Search for the cell housing the specified text and yield its [x, y] center coordinate. 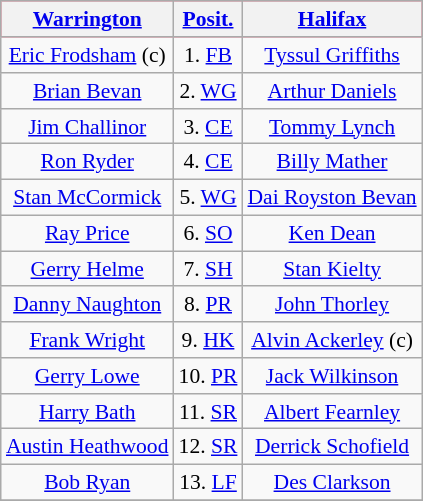
5. WG [208, 197]
Derrick Schofield [332, 447]
Tommy Lynch [332, 126]
Dai Royston Bevan [332, 197]
7. SH [208, 269]
2. WG [208, 91]
Ray Price [88, 233]
Billy Mather [332, 162]
Halifax [332, 19]
Ken Dean [332, 233]
Gerry Helme [88, 269]
1. FB [208, 55]
Austin Heathwood [88, 447]
Jack Wilkinson [332, 376]
Posit. [208, 19]
3. CE [208, 126]
Albert Fearnley [332, 411]
11. SR [208, 411]
Jim Challinor [88, 126]
8. PR [208, 304]
9. HK [208, 340]
4. CE [208, 162]
Alvin Ackerley (c) [332, 340]
Des Clarkson [332, 482]
Eric Frodsham (c) [88, 55]
Brian Bevan [88, 91]
Arthur Daniels [332, 91]
10. PR [208, 376]
Ron Ryder [88, 162]
12. SR [208, 447]
Tyssul Griffiths [332, 55]
Stan Kielty [332, 269]
Warrington [88, 19]
Gerry Lowe [88, 376]
Bob Ryan [88, 482]
Harry Bath [88, 411]
John Thorley [332, 304]
Danny Naughton [88, 304]
Frank Wright [88, 340]
Stan McCormick [88, 197]
13. LF [208, 482]
6. SO [208, 233]
